Return [X, Y] of the center of cell containing provided text 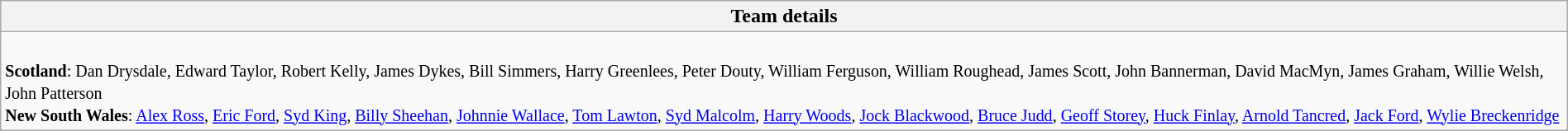
Team details [784, 16]
